Provide the [X, Y] coordinate of the cell's center where the given text is located.  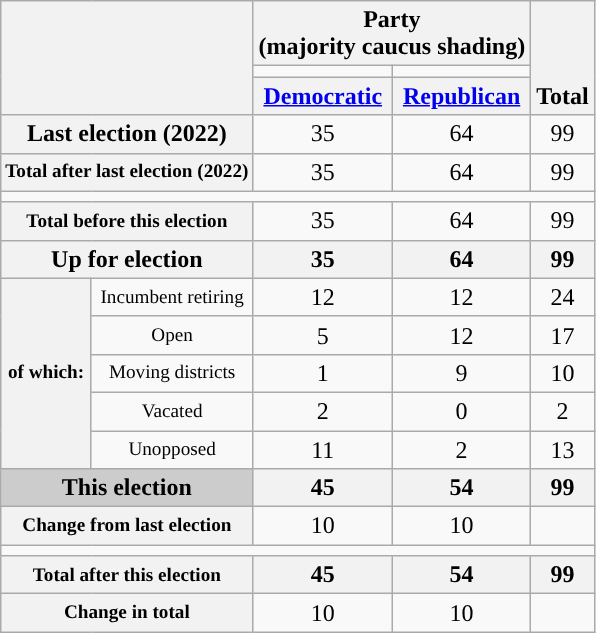
0 [461, 411]
Change from last election [127, 526]
Party (majority caucus shading) [392, 34]
Vacated [172, 411]
5 [323, 335]
Incumbent retiring [172, 297]
Democratic [323, 96]
Total after last election (2022) [127, 172]
Total [563, 58]
17 [563, 335]
Unopposed [172, 449]
Open [172, 335]
Total before this election [127, 221]
Republican [461, 96]
Up for election [127, 259]
Total after this election [127, 575]
1 [323, 373]
Moving districts [172, 373]
This election [127, 488]
Change in total [127, 613]
of which: [46, 373]
24 [563, 297]
9 [461, 373]
13 [563, 449]
Last election (2022) [127, 134]
11 [323, 449]
